Determine the (x, y) coordinate at the center of the cell enclosing the given text.  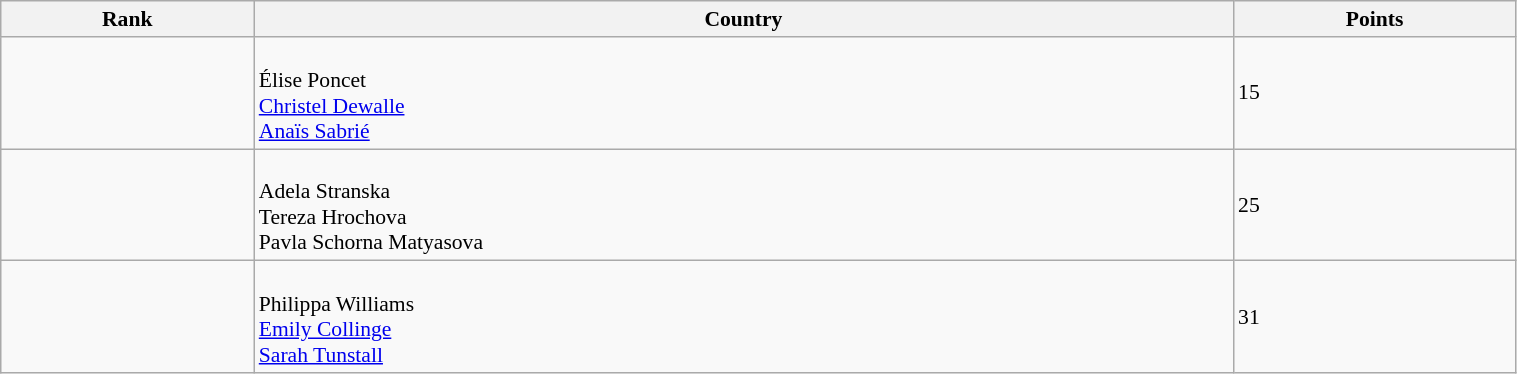
Élise PoncetChristel DewalleAnaïs Sabrié (744, 93)
Rank (128, 19)
Adela StranskaTereza HrochovaPavla Schorna Matyasova (744, 205)
31 (1374, 317)
25 (1374, 205)
Points (1374, 19)
Country (744, 19)
Philippa WilliamsEmily CollingeSarah Tunstall (744, 317)
15 (1374, 93)
